Return (X, Y) of the center of cell containing provided text 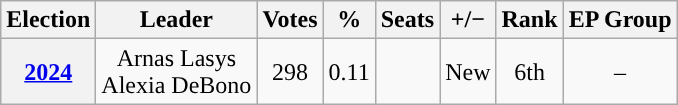
Election (48, 20)
– (620, 72)
EP Group (620, 20)
298 (290, 72)
Rank (530, 20)
0.11 (349, 72)
New (468, 72)
Arnas LasysAlexia DeBono (176, 72)
Leader (176, 20)
% (349, 20)
Seats (407, 20)
6th (530, 72)
2024 (48, 72)
Votes (290, 20)
+/− (468, 20)
